Provide the (X, Y) coordinate of the cell's center where the given text is located.  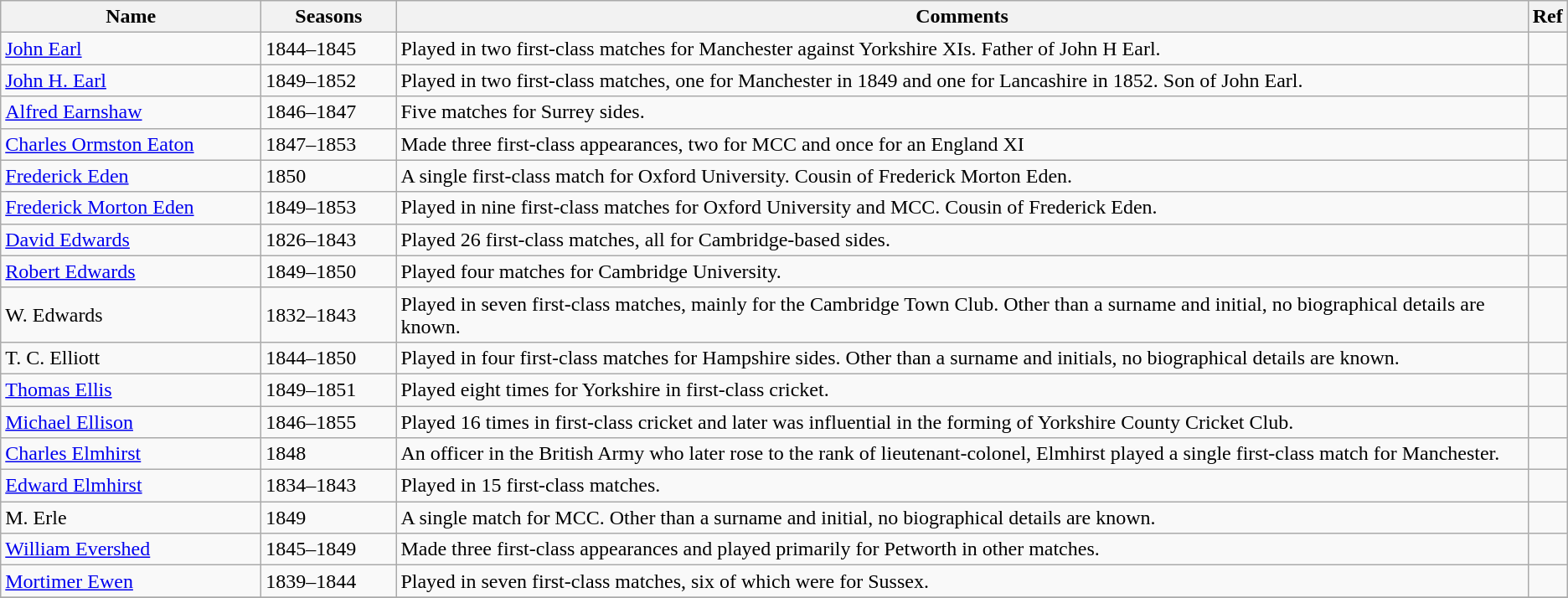
1849–1853 (328, 208)
A single match for MCC. Other than a surname and initial, no biographical details are known. (962, 518)
Charles Elmhirst (131, 454)
Frederick Morton Eden (131, 208)
Michael Ellison (131, 421)
Alfred Earnshaw (131, 112)
1846–1847 (328, 112)
Played eight times for Yorkshire in first-class cricket. (962, 389)
1832–1843 (328, 315)
Ref (1548, 17)
John Earl (131, 49)
1849–1851 (328, 389)
1849–1852 (328, 80)
1844–1850 (328, 358)
Played in four first-class matches for Hampshire sides. Other than a surname and initials, no biographical details are known. (962, 358)
1849 (328, 518)
Thomas Ellis (131, 389)
Played 16 times in first-class cricket and later was influential in the forming of Yorkshire County Cricket Club. (962, 421)
1850 (328, 176)
Played 26 first-class matches, all for Cambridge-based sides. (962, 240)
Charles Ormston Eaton (131, 144)
Frederick Eden (131, 176)
David Edwards (131, 240)
A single first-class match for Oxford University. Cousin of Frederick Morton Eden. (962, 176)
M. Erle (131, 518)
Made three first-class appearances, two for MCC and once for an England XI (962, 144)
John H. Earl (131, 80)
Played in seven first-class matches, six of which were for Sussex. (962, 581)
Edward Elmhirst (131, 486)
Played in two first-class matches for Manchester against Yorkshire XIs. Father of John H Earl. (962, 49)
Robert Edwards (131, 271)
Seasons (328, 17)
1845–1849 (328, 549)
1849–1850 (328, 271)
T. C. Elliott (131, 358)
Played four matches for Cambridge University. (962, 271)
1847–1853 (328, 144)
Mortimer Ewen (131, 581)
William Evershed (131, 549)
1826–1843 (328, 240)
Comments (962, 17)
Played in 15 first-class matches. (962, 486)
Made three first-class appearances and played primarily for Petworth in other matches. (962, 549)
1844–1845 (328, 49)
Played in nine first-class matches for Oxford University and MCC. Cousin of Frederick Eden. (962, 208)
An officer in the British Army who later rose to the rank of lieutenant-colonel, Elmhirst played a single first-class match for Manchester. (962, 454)
1848 (328, 454)
Five matches for Surrey sides. (962, 112)
Played in two first-class matches, one for Manchester in 1849 and one for Lancashire in 1852. Son of John Earl. (962, 80)
Played in seven first-class matches, mainly for the Cambridge Town Club. Other than a surname and initial, no biographical details are known. (962, 315)
1846–1855 (328, 421)
1834–1843 (328, 486)
1839–1844 (328, 581)
W. Edwards (131, 315)
Name (131, 17)
